Identify which cell holds the provided text, then report its (x, y) central coordinate. 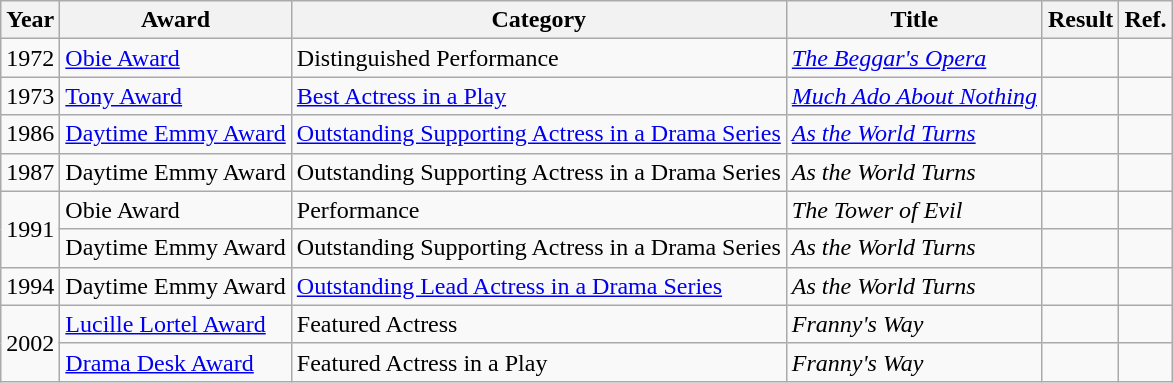
Result (1080, 20)
1972 (30, 58)
Year (30, 20)
Lucille Lortel Award (176, 324)
2002 (30, 343)
The Beggar's Opera (914, 58)
Outstanding Lead Actress in a Drama Series (538, 286)
Performance (538, 210)
Drama Desk Award (176, 362)
The Tower of Evil (914, 210)
Category (538, 20)
1987 (30, 172)
Best Actress in a Play (538, 96)
Much Ado About Nothing (914, 96)
1991 (30, 229)
Ref. (1146, 20)
1994 (30, 286)
Distinguished Performance (538, 58)
Title (914, 20)
1986 (30, 134)
Featured Actress (538, 324)
Featured Actress in a Play (538, 362)
Award (176, 20)
Tony Award (176, 96)
1973 (30, 96)
